Return the (X, Y) coordinate for the center point of the cell that contains the specified text.  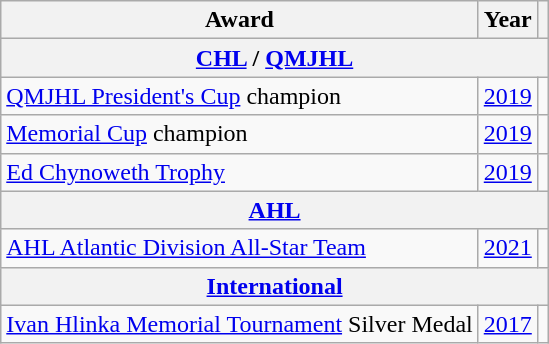
2017 (508, 324)
AHL (275, 210)
2021 (508, 248)
Year (508, 20)
Ivan Hlinka Memorial Tournament Silver Medal (240, 324)
Memorial Cup champion (240, 134)
QMJHL President's Cup champion (240, 96)
CHL / QMJHL (275, 58)
AHL Atlantic Division All-Star Team (240, 248)
Ed Chynoweth Trophy (240, 172)
International (275, 286)
Award (240, 20)
